Scan for the cell matching the given text and deliver its (X, Y) coordinate at center. 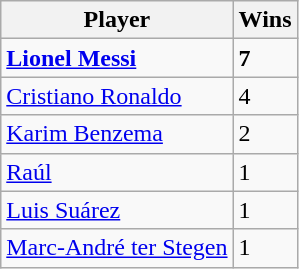
Cristiano Ronaldo (117, 96)
2 (265, 134)
Luis Suárez (117, 210)
Karim Benzema (117, 134)
Player (117, 20)
Raúl (117, 172)
Wins (265, 20)
7 (265, 58)
Marc-André ter Stegen (117, 248)
Lionel Messi (117, 58)
4 (265, 96)
